Search for the cell housing the specified text and yield its [X, Y] center coordinate. 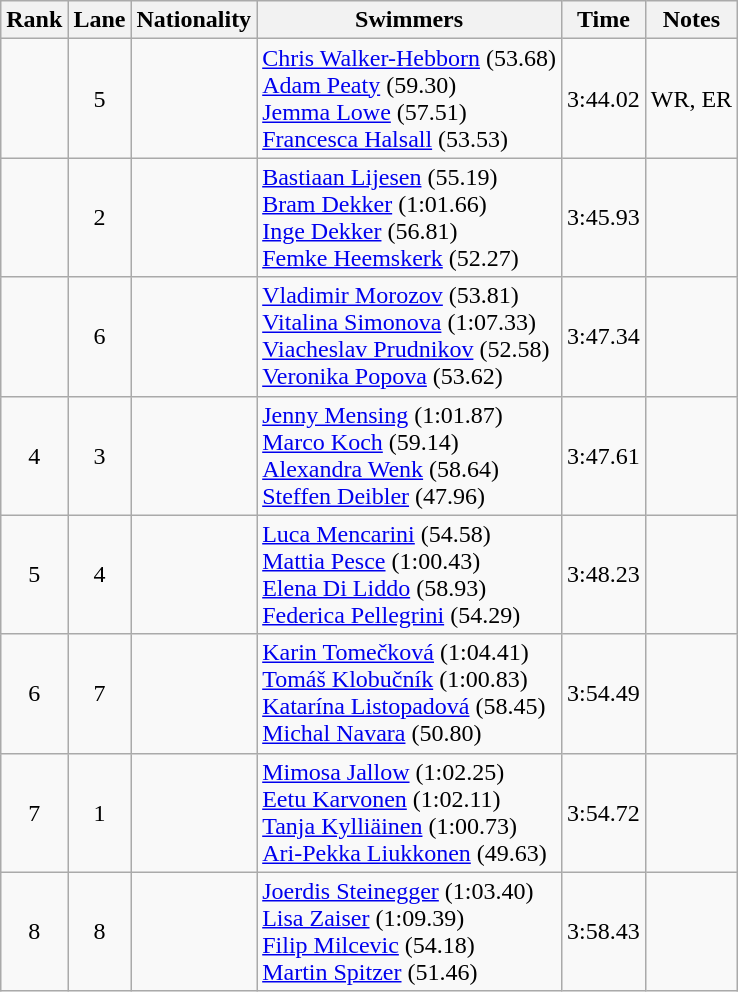
3:54.72 [603, 812]
Bastiaan Lijesen (55.19)Bram Dekker (1:01.66)Inge Dekker (56.81)Femke Heemskerk (52.27) [410, 218]
Mimosa Jallow (1:02.25)Eetu Karvonen (1:02.11)Tanja Kylliäinen (1:00.73)Ari-Pekka Liukkonen (49.63) [410, 812]
Vladimir Morozov (53.81)Vitalina Simonova (1:07.33)Viacheslav Prudnikov (52.58)Veronika Popova (53.62) [410, 336]
Jenny Mensing (1:01.87)Marco Koch (59.14)Alexandra Wenk (58.64)Steffen Deibler (47.96) [410, 456]
Karin Tomečková (1:04.41)Tomáš Klobučník (1:00.83)Katarína Listopadová (58.45)Michal Navara (50.80) [410, 694]
3:47.61 [603, 456]
Nationality [194, 20]
Notes [691, 20]
3:48.23 [603, 574]
Lane [100, 20]
Time [603, 20]
WR, ER [691, 98]
2 [100, 218]
3:58.43 [603, 932]
Chris Walker-Hebborn (53.68)Adam Peaty (59.30)Jemma Lowe (57.51)Francesca Halsall (53.53) [410, 98]
Joerdis Steinegger (1:03.40)Lisa Zaiser (1:09.39)Filip Milcevic (54.18)Martin Spitzer (51.46) [410, 932]
3 [100, 456]
1 [100, 812]
Rank [34, 20]
3:44.02 [603, 98]
3:47.34 [603, 336]
Swimmers [410, 20]
Luca Mencarini (54.58)Mattia Pesce (1:00.43)Elena Di Liddo (58.93)Federica Pellegrini (54.29) [410, 574]
3:45.93 [603, 218]
3:54.49 [603, 694]
